Provide the (x, y) coordinate of the cell's center where the given text is located.  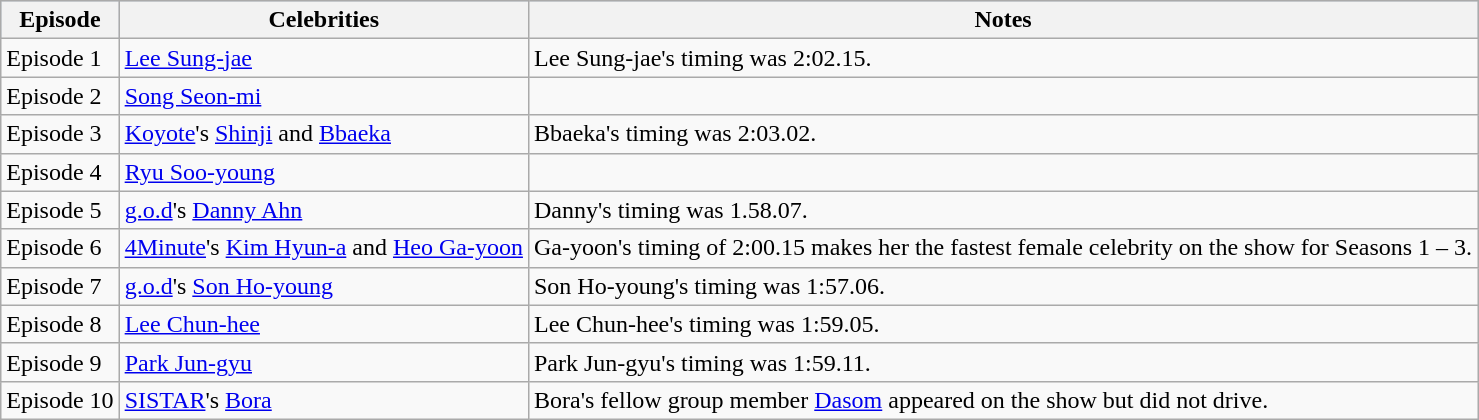
Notes (1002, 20)
Ryu Soo-young (324, 172)
Danny's timing was 1.58.07. (1002, 210)
g.o.d's Danny Ahn (324, 210)
Lee Sung-jae (324, 58)
Episode 6 (60, 248)
Koyote's Shinji and Bbaeka (324, 134)
Episode 4 (60, 172)
Lee Chun-hee's timing was 1:59.05. (1002, 324)
Episode 10 (60, 400)
g.o.d's Son Ho-young (324, 286)
Episode 7 (60, 286)
Lee Chun-hee (324, 324)
Song Seon-mi (324, 96)
Episode 8 (60, 324)
Episode 2 (60, 96)
Episode 3 (60, 134)
Son Ho-young's timing was 1:57.06. (1002, 286)
Lee Sung-jae's timing was 2:02.15. (1002, 58)
Ga-yoon's timing of 2:00.15 makes her the fastest female celebrity on the show for Seasons 1 – 3. (1002, 248)
Park Jun-gyu's timing was 1:59.11. (1002, 362)
Bbaeka's timing was 2:03.02. (1002, 134)
Episode 5 (60, 210)
SISTAR's Bora (324, 400)
Episode (60, 20)
Celebrities (324, 20)
Bora's fellow group member Dasom appeared on the show but did not drive. (1002, 400)
Episode 9 (60, 362)
Park Jun-gyu (324, 362)
4Minute's Kim Hyun-a and Heo Ga-yoon (324, 248)
Episode 1 (60, 58)
